Provide the [x, y] coordinate of the cell's center where the given text is located.  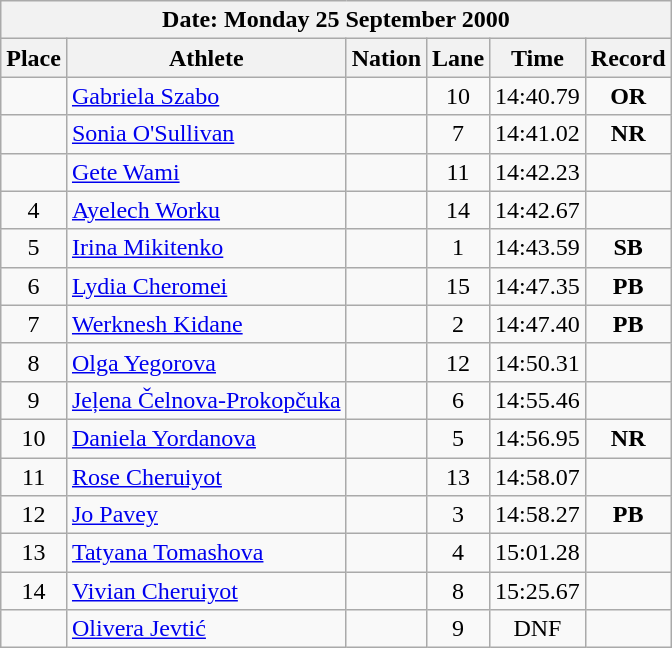
2 [458, 324]
Olivera Jevtić [206, 629]
14:43.59 [538, 248]
OR [628, 96]
Record [628, 58]
Nation [386, 58]
14:50.31 [538, 362]
15:25.67 [538, 591]
Irina Mikitenko [206, 248]
Place [34, 58]
Jeļena Čelnova-Prokopčuka [206, 400]
15 [458, 286]
14:56.95 [538, 438]
Athlete [206, 58]
14:58.07 [538, 477]
Sonia O'Sullivan [206, 134]
Daniela Yordanova [206, 438]
14:42.67 [538, 210]
Jo Pavey [206, 515]
3 [458, 515]
14:55.46 [538, 400]
14:47.35 [538, 286]
Tatyana Tomashova [206, 553]
Werknesh Kidane [206, 324]
Olga Yegorova [206, 362]
1 [458, 248]
14:42.23 [538, 172]
14:58.27 [538, 515]
Time [538, 58]
Lydia Cheromei [206, 286]
Date: Monday 25 September 2000 [336, 20]
Gete Wami [206, 172]
Lane [458, 58]
SB [628, 248]
14:41.02 [538, 134]
Rose Cheruiyot [206, 477]
DNF [538, 629]
14:40.79 [538, 96]
Vivian Cheruiyot [206, 591]
Gabriela Szabo [206, 96]
14:47.40 [538, 324]
15:01.28 [538, 553]
Ayelech Worku [206, 210]
